Locate the cell with the specified text and output its (X, Y) center coordinate. 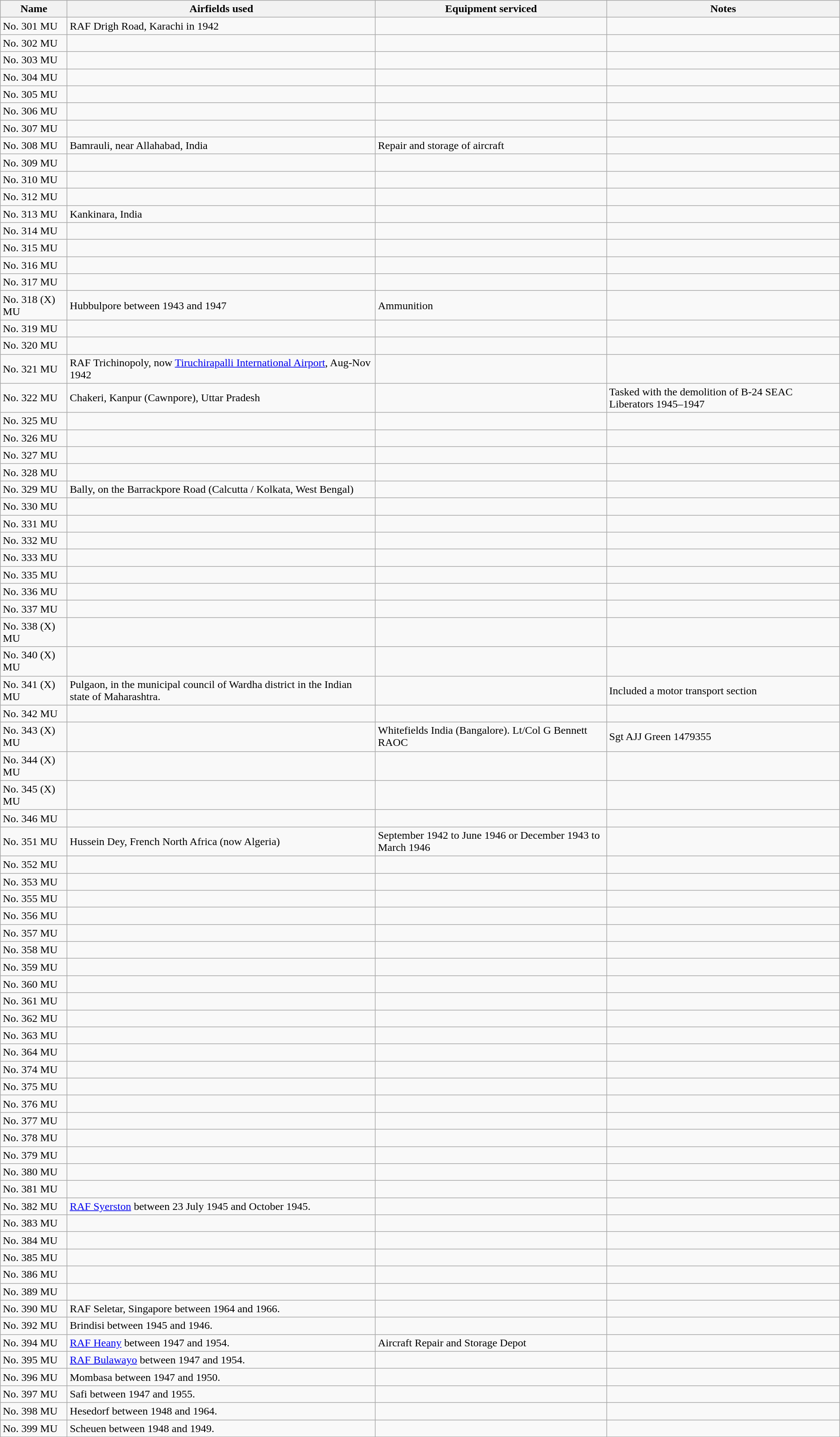
Pulgaon, in the municipal council of Wardha district in the Indian state of Maharashtra. (222, 690)
No. 316 MU (34, 265)
Hesedorf between 1948 and 1964. (222, 1411)
No. 359 MU (34, 967)
No. 305 MU (34, 94)
No. 396 MU (34, 1377)
No. 331 MU (34, 524)
No. 375 MU (34, 1087)
No. 329 MU (34, 489)
No. 397 MU (34, 1394)
No. 379 MU (34, 1155)
No. 344 (X) MU (34, 766)
No. 330 MU (34, 506)
No. 352 MU (34, 864)
No. 356 MU (34, 916)
No. 333 MU (34, 558)
No. 314 MU (34, 231)
No. 327 MU (34, 455)
No. 374 MU (34, 1069)
Kankinara, India (222, 214)
No. 306 MU (34, 111)
No. 382 MU (34, 1206)
No. 318 (X) MU (34, 305)
No. 335 MU (34, 575)
No. 303 MU (34, 60)
No. 325 MU (34, 421)
No. 302 MU (34, 43)
Included a motor transport section (723, 690)
No. 357 MU (34, 933)
Aircraft Repair and Storage Depot (491, 1343)
No. 317 MU (34, 282)
No. 310 MU (34, 180)
No. 381 MU (34, 1189)
No. 389 MU (34, 1292)
No. 332 MU (34, 541)
Hubbulpore between 1943 and 1947 (222, 305)
No. 321 MU (34, 369)
No. 383 MU (34, 1223)
Ammunition (491, 305)
Hussein Dey, French North Africa (now Algeria) (222, 841)
No. 342 MU (34, 714)
Scheuen between 1948 and 1949. (222, 1428)
No. 346 MU (34, 818)
No. 358 MU (34, 950)
No. 399 MU (34, 1428)
Bamrauli, near Allahabad, India (222, 145)
RAF Syerston between 23 July 1945 and October 1945. (222, 1206)
Equipment serviced (491, 9)
Bally, on the Barrackpore Road (Calcutta / Kolkata, West Bengal) (222, 489)
Whitefields India (Bangalore). Lt/Col G Bennett RAOC (491, 737)
No. 398 MU (34, 1411)
No. 386 MU (34, 1275)
No. 360 MU (34, 984)
No. 322 MU (34, 398)
No. 340 (X) MU (34, 662)
No. 385 MU (34, 1257)
RAF Drigh Road, Karachi in 1942 (222, 26)
No. 395 MU (34, 1360)
No. 312 MU (34, 197)
No. 320 MU (34, 346)
Notes (723, 9)
No. 380 MU (34, 1172)
No. 351 MU (34, 841)
Sgt AJJ Green 1479355 (723, 737)
No. 384 MU (34, 1240)
No. 364 MU (34, 1052)
Repair and storage of aircraft (491, 145)
No. 377 MU (34, 1121)
No. 301 MU (34, 26)
No. 343 (X) MU (34, 737)
No. 378 MU (34, 1138)
No. 363 MU (34, 1035)
RAF Bulawayo between 1947 and 1954. (222, 1360)
No. 307 MU (34, 128)
No. 341 (X) MU (34, 690)
No. 390 MU (34, 1309)
No. 361 MU (34, 1001)
RAF Trichinopoly, now Tiruchirapalli International Airport, Aug-Nov 1942 (222, 369)
RAF Seletar, Singapore between 1964 and 1966. (222, 1309)
Mombasa between 1947 and 1950. (222, 1377)
No. 355 MU (34, 899)
Brindisi between 1945 and 1946. (222, 1326)
September 1942 to June 1946 or December 1943 to March 1946 (491, 841)
RAF Heany between 1947 and 1954. (222, 1343)
No. 337 MU (34, 609)
No. 338 (X) MU (34, 632)
No. 392 MU (34, 1326)
No. 313 MU (34, 214)
No. 362 MU (34, 1018)
No. 345 (X) MU (34, 795)
No. 319 MU (34, 329)
Tasked with the demolition of B-24 SEAC Liberators 1945–1947 (723, 398)
Airfields used (222, 9)
No. 394 MU (34, 1343)
Chakeri, Kanpur (Cawnpore), Uttar Pradesh (222, 398)
No. 308 MU (34, 145)
No. 336 MU (34, 592)
Name (34, 9)
No. 376 MU (34, 1104)
No. 328 MU (34, 472)
No. 326 MU (34, 438)
No. 304 MU (34, 77)
No. 353 MU (34, 882)
Safi between 1947 and 1955. (222, 1394)
No. 315 MU (34, 248)
No. 309 MU (34, 162)
